Detect which cell encompasses the target text, then output its (X, Y) center coordinate. 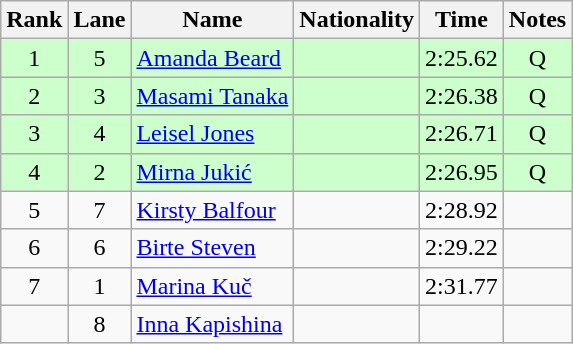
Mirna Jukić (212, 172)
Inna Kapishina (212, 324)
Time (462, 20)
Birte Steven (212, 248)
8 (100, 324)
2:26.38 (462, 96)
2:29.22 (462, 248)
Marina Kuč (212, 286)
2:26.95 (462, 172)
Nationality (357, 20)
Notes (537, 20)
Kirsty Balfour (212, 210)
Leisel Jones (212, 134)
Amanda Beard (212, 58)
2:28.92 (462, 210)
Lane (100, 20)
2:31.77 (462, 286)
Name (212, 20)
2:26.71 (462, 134)
2:25.62 (462, 58)
Masami Tanaka (212, 96)
Rank (34, 20)
